Identify which cell holds the provided text, then report its [x, y] central coordinate. 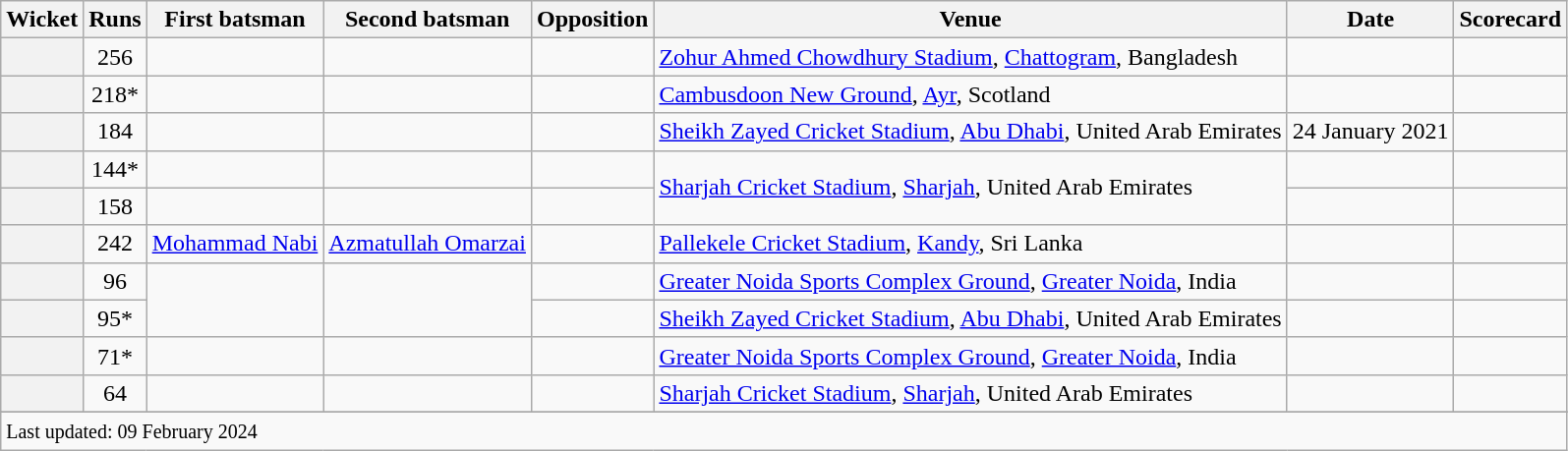
First batsman [235, 20]
Venue [970, 20]
71* [115, 356]
Last updated: 09 February 2024 [784, 430]
Date [1370, 20]
256 [115, 57]
Cambusdoon New Ground, Ayr, Scotland [970, 94]
218* [115, 94]
Wicket [42, 20]
Second batsman [428, 20]
96 [115, 281]
Azmatullah Omarzai [428, 244]
Zohur Ahmed Chowdhury Stadium, Chattogram, Bangladesh [970, 57]
Pallekele Cricket Stadium, Kandy, Sri Lanka [970, 244]
242 [115, 244]
24 January 2021 [1370, 132]
Runs [115, 20]
Opposition [592, 20]
95* [115, 318]
Scorecard [1510, 20]
158 [115, 206]
144* [115, 169]
Mohammad Nabi [235, 244]
64 [115, 393]
184 [115, 132]
